Identify which cell holds the provided text, then report its (x, y) central coordinate. 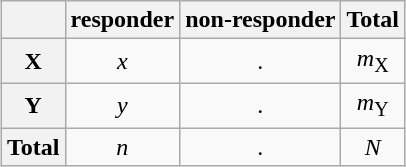
n (122, 147)
Y (33, 105)
responder (122, 20)
y (122, 105)
mX (373, 61)
X (33, 61)
N (373, 147)
non-responder (260, 20)
x (122, 61)
mY (373, 105)
